Provide the [X, Y] coordinate of the cell's center where the given text is located.  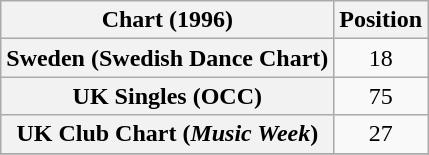
Sweden (Swedish Dance Chart) [168, 58]
18 [381, 58]
27 [381, 134]
UK Singles (OCC) [168, 96]
Chart (1996) [168, 20]
UK Club Chart (Music Week) [168, 134]
75 [381, 96]
Position [381, 20]
